Pinpoint the cell where the given text exists, returning its (x, y) midpoint coordinate. 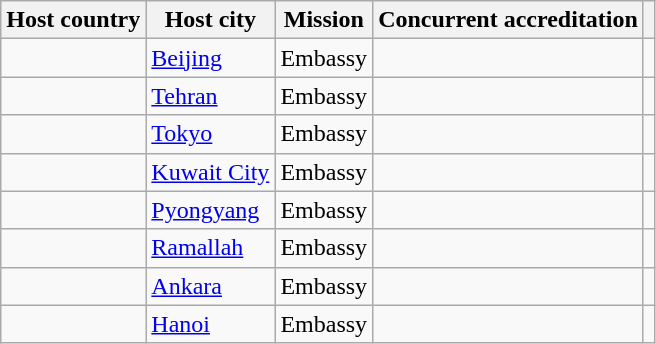
Pyongyang (210, 210)
Host city (210, 20)
Ankara (210, 286)
Hanoi (210, 324)
Kuwait City (210, 172)
Mission (324, 20)
Ramallah (210, 248)
Host country (74, 20)
Concurrent accreditation (508, 20)
Beijing (210, 58)
Tokyo (210, 134)
Tehran (210, 96)
